Scan for the cell matching the given text and deliver its (x, y) coordinate at center. 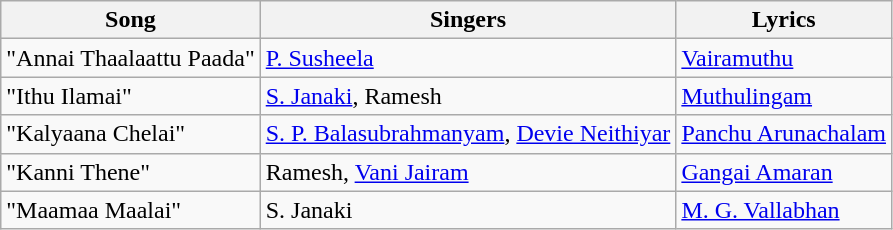
"Kanni Thene" (130, 172)
Panchu Arunachalam (784, 134)
"Ithu Ilamai" (130, 96)
"Annai Thaalaattu Paada" (130, 58)
Gangai Amaran (784, 172)
Vairamuthu (784, 58)
Song (130, 20)
S. P. Balasubrahmanyam, Devie Neithiyar (468, 134)
S. Janaki, Ramesh (468, 96)
"Kalyaana Chelai" (130, 134)
Ramesh, Vani Jairam (468, 172)
"Maamaa Maalai" (130, 210)
S. Janaki (468, 210)
Lyrics (784, 20)
M. G. Vallabhan (784, 210)
Singers (468, 20)
P. Susheela (468, 58)
Muthulingam (784, 96)
